From the cell containing the given text, extract its center point as [X, Y] coordinate. 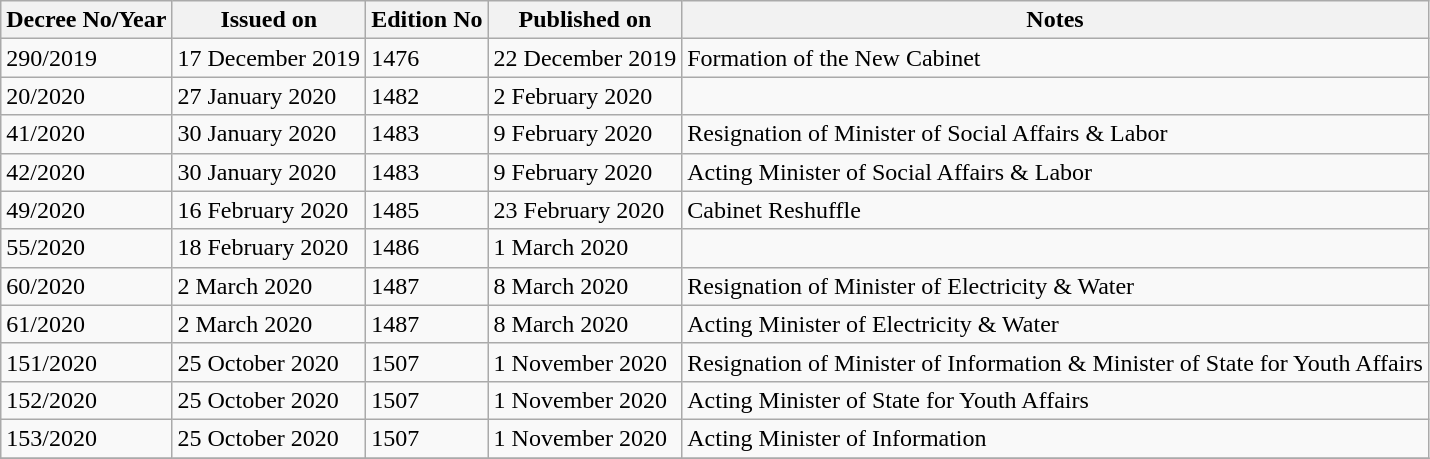
49/2020 [86, 210]
42/2020 [86, 172]
23 February 2020 [585, 210]
61/2020 [86, 324]
Resignation of Minister of Social Affairs & Labor [1056, 134]
152/2020 [86, 400]
41/2020 [86, 134]
Acting Minister of Information [1056, 438]
153/2020 [86, 438]
1485 [427, 210]
Published on [585, 20]
Decree No/Year [86, 20]
Edition No [427, 20]
1476 [427, 58]
2 February 2020 [585, 96]
55/2020 [86, 248]
22 December 2019 [585, 58]
Resignation of Minister of Electricity & Water [1056, 286]
Issued on [269, 20]
17 December 2019 [269, 58]
Acting Minister of Electricity & Water [1056, 324]
1482 [427, 96]
60/2020 [86, 286]
Acting Minister of State for Youth Affairs [1056, 400]
290/2019 [86, 58]
20/2020 [86, 96]
18 February 2020 [269, 248]
151/2020 [86, 362]
16 February 2020 [269, 210]
Formation of the New Cabinet [1056, 58]
Acting Minister of Social Affairs & Labor [1056, 172]
27 January 2020 [269, 96]
1486 [427, 248]
1 March 2020 [585, 248]
Notes [1056, 20]
Resignation of Minister of Information & Minister of State for Youth Affairs [1056, 362]
Cabinet Reshuffle [1056, 210]
